Determine the (X, Y) coordinate at the center of the cell enclosing the given text.  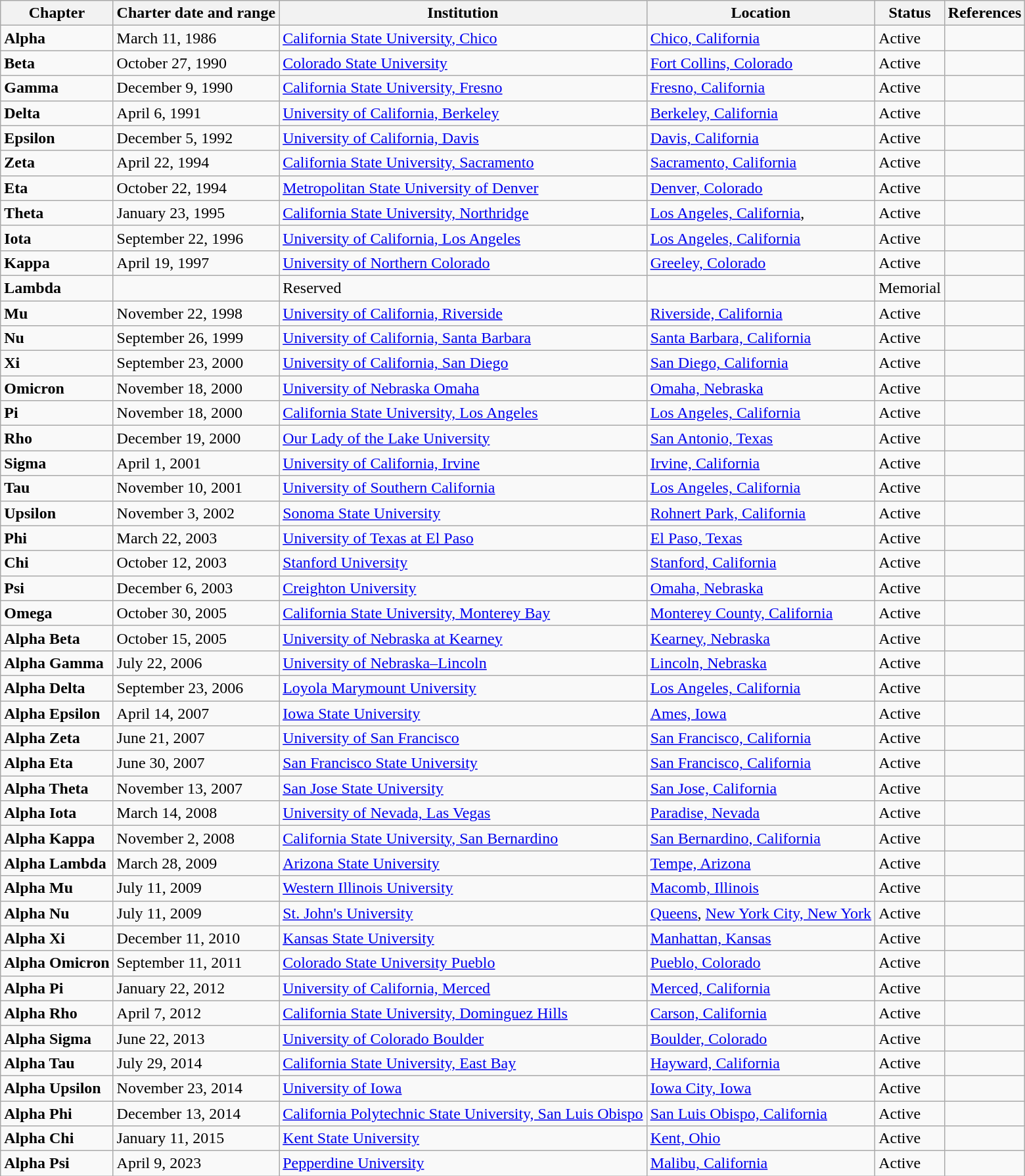
April 22, 1994 (196, 163)
Western Illinois University (463, 888)
November 23, 2014 (196, 1088)
September 22, 1996 (196, 238)
California State University, Sacramento (463, 163)
University of California, Davis (463, 138)
Sigma (57, 463)
Denver, Colorado (761, 188)
Paradise, Nevada (761, 813)
April 1, 2001 (196, 463)
Colorado State University Pueblo (463, 963)
Chi (57, 563)
Eta (57, 188)
University of Colorado Boulder (463, 1038)
Creighton University (463, 588)
University of Nebraska–Lincoln (463, 663)
Alpha Beta (57, 638)
Alpha Xi (57, 938)
April 9, 2023 (196, 1164)
San Luis Obispo, California (761, 1114)
Location (761, 13)
Macomb, Illinois (761, 888)
References (984, 13)
Monterey County, California (761, 613)
January 23, 1995 (196, 213)
October 22, 1994 (196, 188)
Pi (57, 413)
San Jose, California (761, 788)
April 7, 2012 (196, 1013)
University of Nebraska Omaha (463, 388)
Iowa State University (463, 713)
Davis, California (761, 138)
December 19, 2000 (196, 438)
October 27, 1990 (196, 63)
Charter date and range (196, 13)
March 14, 2008 (196, 813)
University of Texas at El Paso (463, 538)
Loyola Marymount University (463, 688)
June 22, 2013 (196, 1038)
Alpha Sigma (57, 1038)
Alpha Gamma (57, 663)
Stanford University (463, 563)
University of California, San Diego (463, 363)
Psi (57, 588)
November 10, 2001 (196, 488)
Greeley, Colorado (761, 263)
Lincoln, Nebraska (761, 663)
Epsilon (57, 138)
Boulder, Colorado (761, 1038)
California State University, San Bernardino (463, 838)
September 23, 2006 (196, 688)
March 28, 2009 (196, 863)
University of California, Merced (463, 988)
November 2, 2008 (196, 838)
Hayward, California (761, 1063)
Chapter (57, 13)
November 22, 1998 (196, 313)
November 3, 2002 (196, 513)
Kappa (57, 263)
April 19, 1997 (196, 263)
Colorado State University (463, 63)
Carson, California (761, 1013)
Stanford, California (761, 563)
October 30, 2005 (196, 613)
St. John's University (463, 913)
Nu (57, 338)
Alpha Omicron (57, 963)
Pepperdine University (463, 1164)
March 22, 2003 (196, 538)
Alpha Tau (57, 1063)
Kent State University (463, 1139)
November 13, 2007 (196, 788)
December 5, 1992 (196, 138)
Alpha Delta (57, 688)
September 23, 2000 (196, 363)
Irvine, California (761, 463)
Merced, California (761, 988)
University of San Francisco (463, 738)
Metropolitan State University of Denver (463, 188)
California State University, Los Angeles (463, 413)
Pueblo, Colorado (761, 963)
Beta (57, 63)
Rohnert Park, California (761, 513)
University of California, Santa Barbara (463, 338)
Alpha Iota (57, 813)
Iota (57, 238)
October 15, 2005 (196, 638)
Fort Collins, Colorado (761, 63)
September 11, 2011 (196, 963)
San Diego, California (761, 363)
Chico, California (761, 38)
Alpha Lambda (57, 863)
Iowa City, Iowa (761, 1088)
Alpha Eta (57, 763)
California State University, Dominguez Hills (463, 1013)
Kent, Ohio (761, 1139)
Alpha Upsilon (57, 1088)
San Jose State University (463, 788)
January 22, 2012 (196, 988)
Omega (57, 613)
Arizona State University (463, 863)
California State University, East Bay (463, 1063)
Xi (57, 363)
December 13, 2014 (196, 1114)
Santa Barbara, California (761, 338)
October 12, 2003 (196, 563)
Kansas State University (463, 938)
Upsilon (57, 513)
Manhattan, Kansas (761, 938)
June 21, 2007 (196, 738)
Lambda (57, 288)
December 6, 2003 (196, 588)
Alpha Epsilon (57, 713)
March 11, 1986 (196, 38)
Fresno, California (761, 88)
Sacramento, California (761, 163)
Sonoma State University (463, 513)
California State University, Monterey Bay (463, 613)
Alpha Chi (57, 1139)
California State University, Northridge (463, 213)
Alpha (57, 38)
April 6, 1991 (196, 113)
University of Northern Colorado (463, 263)
Zeta (57, 163)
Alpha Kappa (57, 838)
University of California, Irvine (463, 463)
Status (910, 13)
University of Southern California (463, 488)
September 26, 1999 (196, 338)
Kearney, Nebraska (761, 638)
California State University, Chico (463, 38)
Rho (57, 438)
Alpha Mu (57, 888)
Alpha Zeta (57, 738)
Memorial (910, 288)
Riverside, California (761, 313)
El Paso, Texas (761, 538)
Alpha Psi (57, 1164)
Gamma (57, 88)
University of California, Riverside (463, 313)
University of Nebraska at Kearney (463, 638)
Tempe, Arizona (761, 863)
Delta (57, 113)
Ames, Iowa (761, 713)
Alpha Nu (57, 913)
California State University, Fresno (463, 88)
Queens, New York City, New York (761, 913)
University of California, Berkeley (463, 113)
Alpha Phi (57, 1114)
Omicron (57, 388)
December 11, 2010 (196, 938)
Mu (57, 313)
Reserved (463, 288)
January 11, 2015 (196, 1139)
Malibu, California (761, 1164)
University of Iowa (463, 1088)
San Antonio, Texas (761, 438)
Phi (57, 538)
Berkeley, California (761, 113)
University of California, Los Angeles (463, 238)
San Francisco State University (463, 763)
San Bernardino, California (761, 838)
July 22, 2006 (196, 663)
April 14, 2007 (196, 713)
June 30, 2007 (196, 763)
California Polytechnic State University, San Luis Obispo (463, 1114)
Institution (463, 13)
Alpha Pi (57, 988)
Alpha Rho (57, 1013)
Theta (57, 213)
July 29, 2014 (196, 1063)
Los Angeles, California, (761, 213)
December 9, 1990 (196, 88)
Alpha Theta (57, 788)
Tau (57, 488)
University of Nevada, Las Vegas (463, 813)
Our Lady of the Lake University (463, 438)
